Return the [X, Y] coordinate for the center point of the cell that contains the specified text.  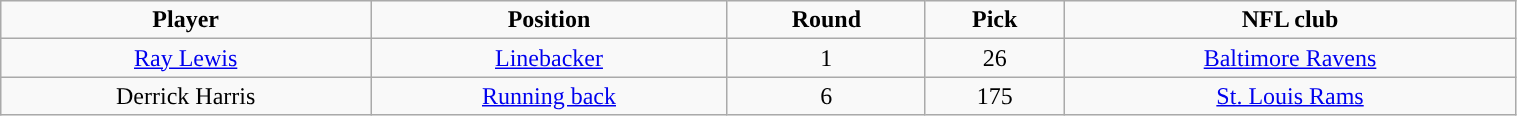
Running back [550, 96]
NFL club [1290, 20]
Derrick Harris [186, 96]
175 [994, 96]
St. Louis Rams [1290, 96]
Player [186, 20]
26 [994, 58]
Pick [994, 20]
Position [550, 20]
Linebacker [550, 58]
6 [826, 96]
Baltimore Ravens [1290, 58]
Round [826, 20]
Ray Lewis [186, 58]
1 [826, 58]
